Return the (x, y) coordinate for the center point of the cell that contains the specified text.  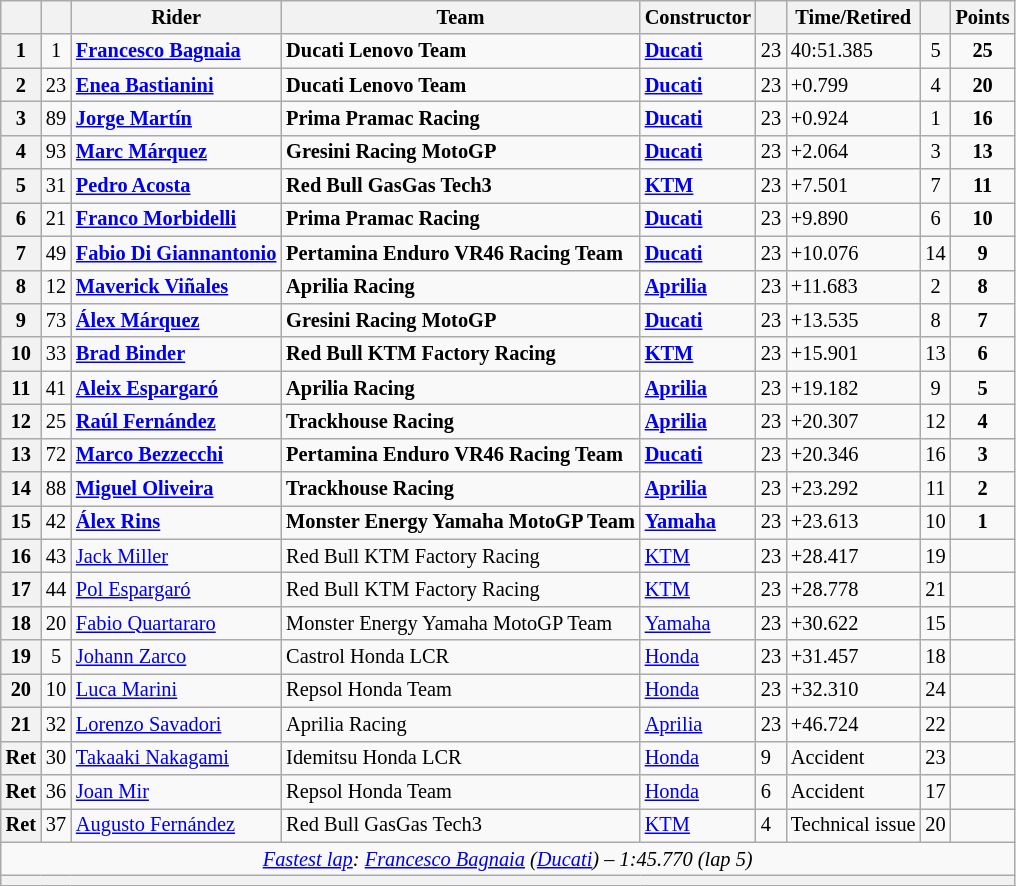
Marco Bezzecchi (176, 455)
Miguel Oliveira (176, 489)
Pol Espargaró (176, 589)
+9.890 (854, 219)
+23.292 (854, 489)
Jack Miller (176, 556)
89 (56, 118)
+31.457 (854, 657)
Augusto Fernández (176, 825)
+2.064 (854, 152)
+20.307 (854, 421)
Team (460, 17)
+13.535 (854, 320)
Time/Retired (854, 17)
+30.622 (854, 623)
31 (56, 186)
Pedro Acosta (176, 186)
Álex Rins (176, 522)
Fastest lap: Francesco Bagnaia (Ducati) – 1:45.770 (lap 5) (508, 859)
42 (56, 522)
+11.683 (854, 287)
24 (936, 690)
Luca Marini (176, 690)
Maverick Viñales (176, 287)
72 (56, 455)
Álex Márquez (176, 320)
+19.182 (854, 388)
37 (56, 825)
Constructor (698, 17)
Aleix Espargaró (176, 388)
+7.501 (854, 186)
Castrol Honda LCR (460, 657)
Fabio Quartararo (176, 623)
Brad Binder (176, 354)
Takaaki Nakagami (176, 758)
73 (56, 320)
30 (56, 758)
33 (56, 354)
+0.799 (854, 85)
41 (56, 388)
43 (56, 556)
Enea Bastianini (176, 85)
+28.417 (854, 556)
93 (56, 152)
+46.724 (854, 724)
Lorenzo Savadori (176, 724)
Jorge Martín (176, 118)
36 (56, 791)
Johann Zarco (176, 657)
+0.924 (854, 118)
49 (56, 253)
88 (56, 489)
Points (983, 17)
Joan Mir (176, 791)
+23.613 (854, 522)
Rider (176, 17)
Francesco Bagnaia (176, 51)
Idemitsu Honda LCR (460, 758)
Fabio Di Giannantonio (176, 253)
44 (56, 589)
Franco Morbidelli (176, 219)
32 (56, 724)
+20.346 (854, 455)
Technical issue (854, 825)
Raúl Fernández (176, 421)
+10.076 (854, 253)
+28.778 (854, 589)
40:51.385 (854, 51)
+15.901 (854, 354)
+32.310 (854, 690)
22 (936, 724)
Marc Márquez (176, 152)
